Provide the [x, y] coordinate of the cell's center where the given text is located.  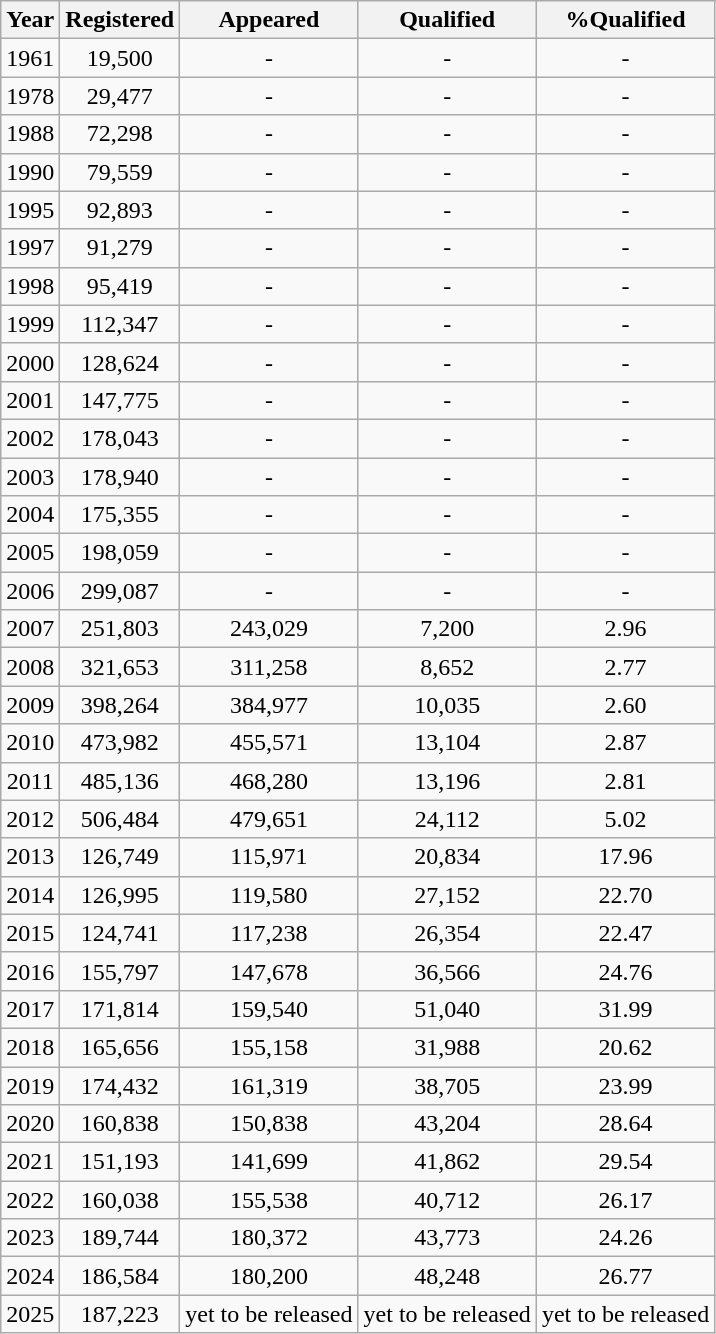
2025 [30, 1314]
95,419 [120, 286]
31.99 [625, 1009]
321,653 [120, 667]
1990 [30, 172]
311,258 [269, 667]
1999 [30, 324]
1998 [30, 286]
24.26 [625, 1238]
243,029 [269, 629]
1961 [30, 58]
%Qualified [625, 20]
2019 [30, 1085]
398,264 [120, 705]
Year [30, 20]
13,196 [447, 781]
117,238 [269, 933]
126,995 [120, 895]
41,862 [447, 1162]
20.62 [625, 1047]
1988 [30, 134]
128,624 [120, 362]
2.96 [625, 629]
251,803 [120, 629]
160,838 [120, 1124]
180,372 [269, 1238]
40,712 [447, 1200]
79,559 [120, 172]
2006 [30, 591]
2008 [30, 667]
2023 [30, 1238]
147,678 [269, 971]
92,893 [120, 210]
155,797 [120, 971]
Registered [120, 20]
7,200 [447, 629]
506,484 [120, 819]
2021 [30, 1162]
2017 [30, 1009]
72,298 [120, 134]
2014 [30, 895]
473,982 [120, 743]
26.77 [625, 1276]
455,571 [269, 743]
187,223 [120, 1314]
19,500 [120, 58]
27,152 [447, 895]
5.02 [625, 819]
29.54 [625, 1162]
151,193 [120, 1162]
2020 [30, 1124]
2013 [30, 857]
174,432 [120, 1085]
161,319 [269, 1085]
160,038 [120, 1200]
180,200 [269, 1276]
126,749 [120, 857]
2000 [30, 362]
299,087 [120, 591]
2016 [30, 971]
43,204 [447, 1124]
17.96 [625, 857]
384,977 [269, 705]
2001 [30, 400]
20,834 [447, 857]
2.60 [625, 705]
22.47 [625, 933]
1995 [30, 210]
2.81 [625, 781]
468,280 [269, 781]
Qualified [447, 20]
1978 [30, 96]
23.99 [625, 1085]
2.87 [625, 743]
155,538 [269, 1200]
13,104 [447, 743]
175,355 [120, 515]
479,651 [269, 819]
2015 [30, 933]
29,477 [120, 96]
2010 [30, 743]
22.70 [625, 895]
2004 [30, 515]
198,059 [120, 553]
8,652 [447, 667]
24.76 [625, 971]
119,580 [269, 895]
141,699 [269, 1162]
10,035 [447, 705]
115,971 [269, 857]
2018 [30, 1047]
43,773 [447, 1238]
2005 [30, 553]
112,347 [120, 324]
2007 [30, 629]
Appeared [269, 20]
2.77 [625, 667]
48,248 [447, 1276]
165,656 [120, 1047]
51,040 [447, 1009]
178,043 [120, 438]
2002 [30, 438]
2012 [30, 819]
2022 [30, 1200]
31,988 [447, 1047]
155,158 [269, 1047]
26.17 [625, 1200]
26,354 [447, 933]
171,814 [120, 1009]
91,279 [120, 248]
28.64 [625, 1124]
485,136 [120, 781]
189,744 [120, 1238]
2024 [30, 1276]
159,540 [269, 1009]
1997 [30, 248]
147,775 [120, 400]
124,741 [120, 933]
178,940 [120, 477]
24,112 [447, 819]
2003 [30, 477]
2009 [30, 705]
150,838 [269, 1124]
2011 [30, 781]
186,584 [120, 1276]
38,705 [447, 1085]
36,566 [447, 971]
